Detect which cell encompasses the target text, then output its [x, y] center coordinate. 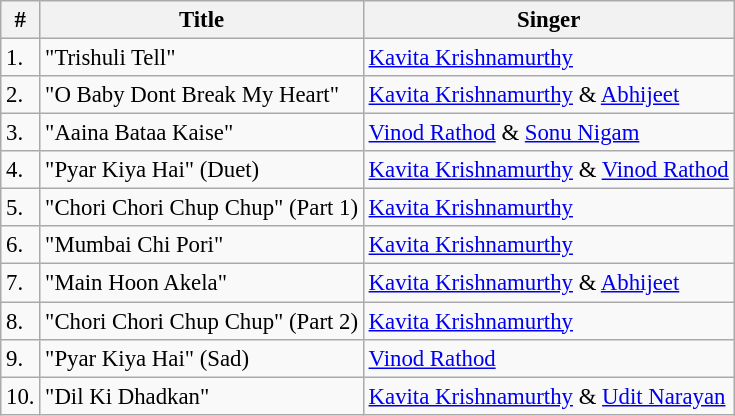
"Main Hoon Akela" [202, 283]
"Pyar Kiya Hai" (Sad) [202, 358]
"Mumbai Chi Pori" [202, 245]
10. [20, 396]
5. [20, 208]
6. [20, 245]
7. [20, 283]
"Trishuli Tell" [202, 58]
# [20, 20]
2. [20, 95]
Vinod Rathod & Sonu Nigam [548, 133]
1. [20, 58]
Singer [548, 20]
4. [20, 170]
Kavita Krishnamurthy & Udit Narayan [548, 396]
Kavita Krishnamurthy & Vinod Rathod [548, 170]
"Aaina Bataa Kaise" [202, 133]
"Chori Chori Chup Chup" (Part 1) [202, 208]
3. [20, 133]
"Pyar Kiya Hai" (Duet) [202, 170]
"Dil Ki Dhadkan" [202, 396]
Vinod Rathod [548, 358]
"Chori Chori Chup Chup" (Part 2) [202, 321]
Title [202, 20]
"O Baby Dont Break My Heart" [202, 95]
8. [20, 321]
9. [20, 358]
